Scan for the cell matching the given text and deliver its [x, y] coordinate at center. 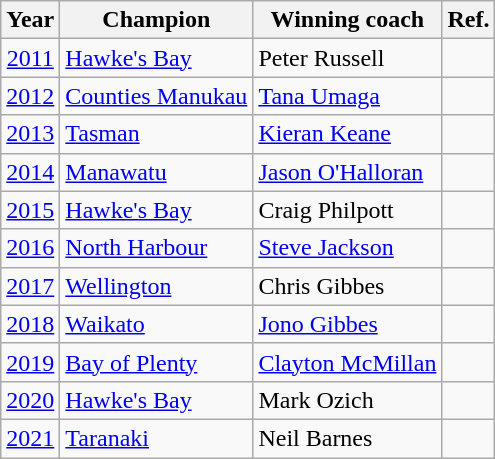
Wellington [156, 286]
Peter Russell [348, 58]
2016 [30, 248]
2014 [30, 172]
Winning coach [348, 20]
Jono Gibbes [348, 324]
2019 [30, 362]
Champion [156, 20]
Mark Ozich [348, 400]
2021 [30, 438]
North Harbour [156, 248]
Jason O'Halloran [348, 172]
2015 [30, 210]
Tana Umaga [348, 96]
2012 [30, 96]
2011 [30, 58]
Waikato [156, 324]
2017 [30, 286]
Neil Barnes [348, 438]
2013 [30, 134]
Clayton McMillan [348, 362]
2020 [30, 400]
Year [30, 20]
Craig Philpott [348, 210]
Tasman [156, 134]
Chris Gibbes [348, 286]
Manawatu [156, 172]
Taranaki [156, 438]
Counties Manukau [156, 96]
2018 [30, 324]
Bay of Plenty [156, 362]
Kieran Keane [348, 134]
Steve Jackson [348, 248]
Ref. [468, 20]
